Pinpoint the cell where the given text exists, returning its (x, y) midpoint coordinate. 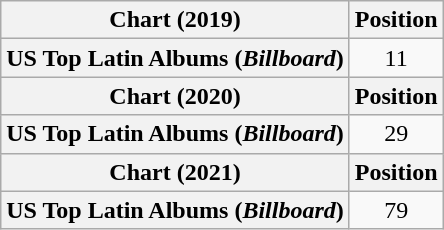
Chart (2019) (176, 20)
11 (396, 58)
Chart (2021) (176, 172)
79 (396, 210)
29 (396, 134)
Chart (2020) (176, 96)
